Extract the (X, Y) coordinate from the center of the cell holding the provided text.  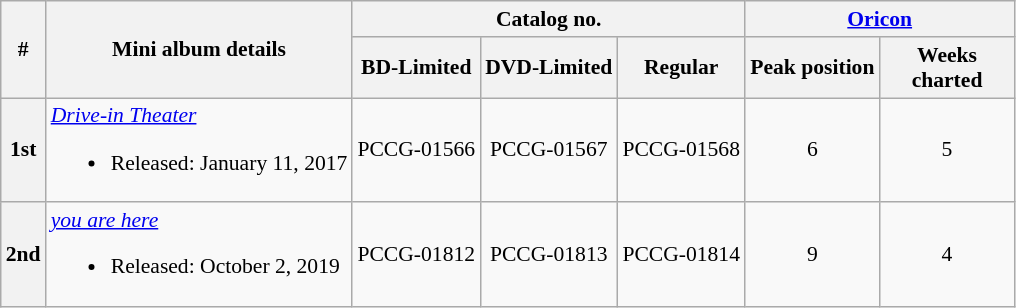
PCCG-01566 (416, 150)
Drive-in TheaterReleased: January 11, 2017 (200, 150)
PCCG-01812 (416, 254)
4 (948, 254)
PCCG-01813 (548, 254)
PCCG-01814 (681, 254)
2nd (24, 254)
9 (812, 254)
6 (812, 150)
PCCG-01567 (548, 150)
Mini album details (200, 50)
# (24, 50)
Catalog no. (548, 19)
DVD-Limited (548, 68)
Peak position (812, 68)
PCCG-01568 (681, 150)
you are hereReleased: October 2, 2019 (200, 254)
BD-Limited (416, 68)
1st (24, 150)
Weeks charted (948, 68)
Regular (681, 68)
5 (948, 150)
Oricon (880, 19)
